Determine the [x, y] coordinate at the center of the cell enclosing the given text.  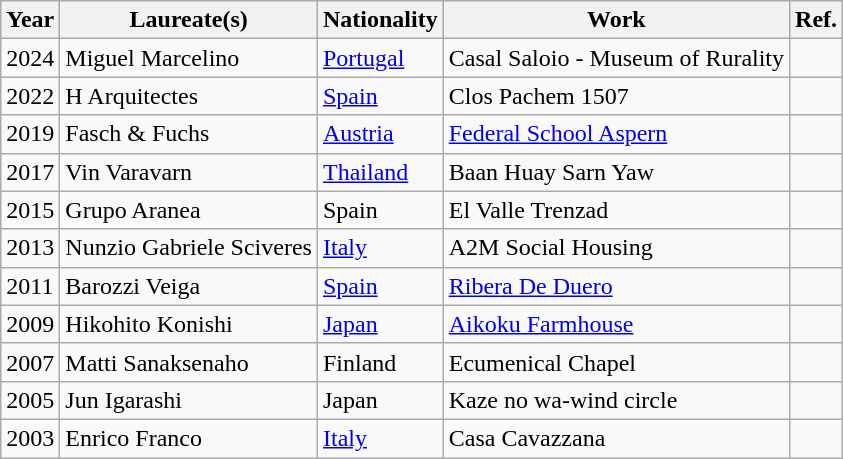
Kaze no wa-wind circle [616, 400]
Ref. [816, 20]
Barozzi Veiga [189, 286]
2003 [30, 438]
2005 [30, 400]
Year [30, 20]
El Valle Trenzad [616, 210]
2007 [30, 362]
Finland [380, 362]
Vin Varavarn [189, 172]
Fasch & Fuchs [189, 134]
Thailand [380, 172]
Portugal [380, 58]
Laureate(s) [189, 20]
2015 [30, 210]
Nationality [380, 20]
2011 [30, 286]
A2M Social Housing [616, 248]
Hikohito Konishi [189, 324]
Enrico Franco [189, 438]
2024 [30, 58]
Jun Igarashi [189, 400]
Grupo Aranea [189, 210]
Ecumenical Chapel [616, 362]
2009 [30, 324]
2017 [30, 172]
Austria [380, 134]
Aikoku Farmhouse [616, 324]
Casal Saloio - Museum of Rurality [616, 58]
Casa Cavazzana [616, 438]
Ribera De Duero [616, 286]
2013 [30, 248]
Work [616, 20]
H Arquitectes [189, 96]
Matti Sanaksenaho [189, 362]
Miguel Marcelino [189, 58]
Federal School Aspern [616, 134]
2019 [30, 134]
Nunzio Gabriele Sciveres [189, 248]
Baan Huay Sarn Yaw [616, 172]
2022 [30, 96]
Clos Pachem 1507 [616, 96]
